Return [X, Y] of the center of cell containing provided text 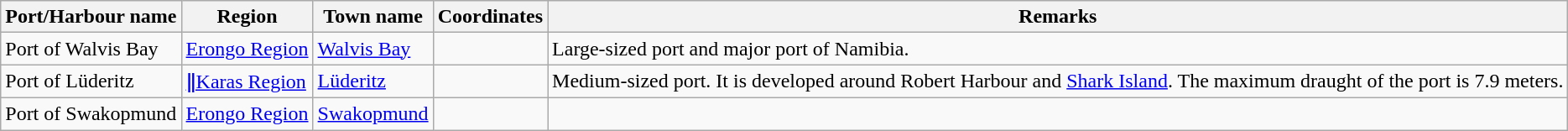
Swakopmund [372, 113]
Medium-sized port. It is developed around Robert Harbour and Shark Island. The maximum draught of the port is 7.9 meters. [1058, 81]
Remarks [1058, 17]
Region [247, 17]
ǁKaras Region [247, 81]
Port of Lüderitz [91, 81]
Lüderitz [372, 81]
Port/Harbour name [91, 17]
Port of Swakopmund [91, 113]
Port of Walvis Bay [91, 49]
Town name [372, 17]
Walvis Bay [372, 49]
Large-sized port and major port of Namibia. [1058, 49]
Coordinates [490, 17]
